Capture the cell that displays the provided text and extract its (x, y) central coordinate. 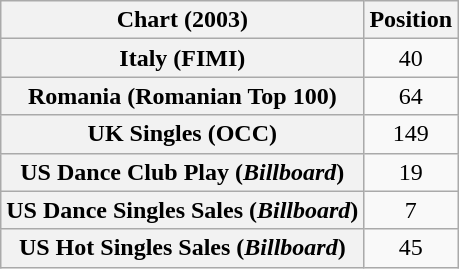
64 (411, 96)
US Hot Singles Sales (Billboard) (182, 248)
Romania (Romanian Top 100) (182, 96)
UK Singles (OCC) (182, 134)
45 (411, 248)
Chart (2003) (182, 20)
Position (411, 20)
Italy (FIMI) (182, 58)
19 (411, 172)
US Dance Singles Sales (Billboard) (182, 210)
US Dance Club Play (Billboard) (182, 172)
40 (411, 58)
7 (411, 210)
149 (411, 134)
